For the text-containing cell, return its midpoint in [X, Y] coordinate format. 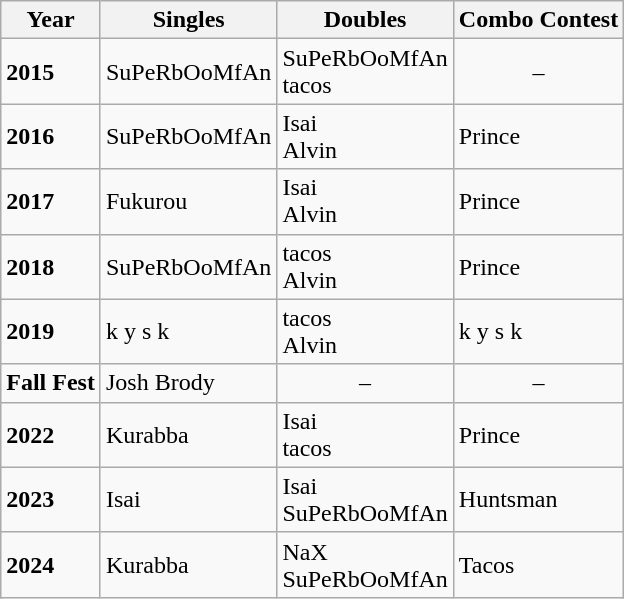
Singles [188, 20]
2019 [51, 332]
Doubles [365, 20]
2024 [51, 564]
SuPeRbOoMfAn tacos [365, 72]
Isai SuPeRbOoMfAn [365, 500]
Combo Contest [538, 20]
2017 [51, 202]
Josh Brody [188, 383]
Isai tacos [365, 434]
2015 [51, 72]
2016 [51, 136]
Fukurou [188, 202]
Isai [188, 500]
Fall Fest [51, 383]
NaX SuPeRbOoMfAn [365, 564]
2023 [51, 500]
Year [51, 20]
2018 [51, 266]
2022 [51, 434]
Huntsman [538, 500]
Tacos [538, 564]
